Capture the cell that displays the provided text and extract its (x, y) central coordinate. 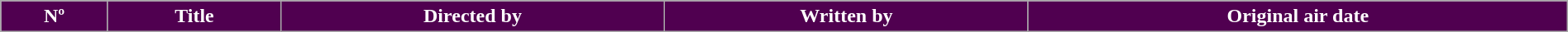
Nº (55, 16)
Title (194, 16)
Written by (846, 16)
Directed by (473, 16)
Original air date (1298, 16)
